Determine the [X, Y] coordinate at the center of the cell enclosing the given text.  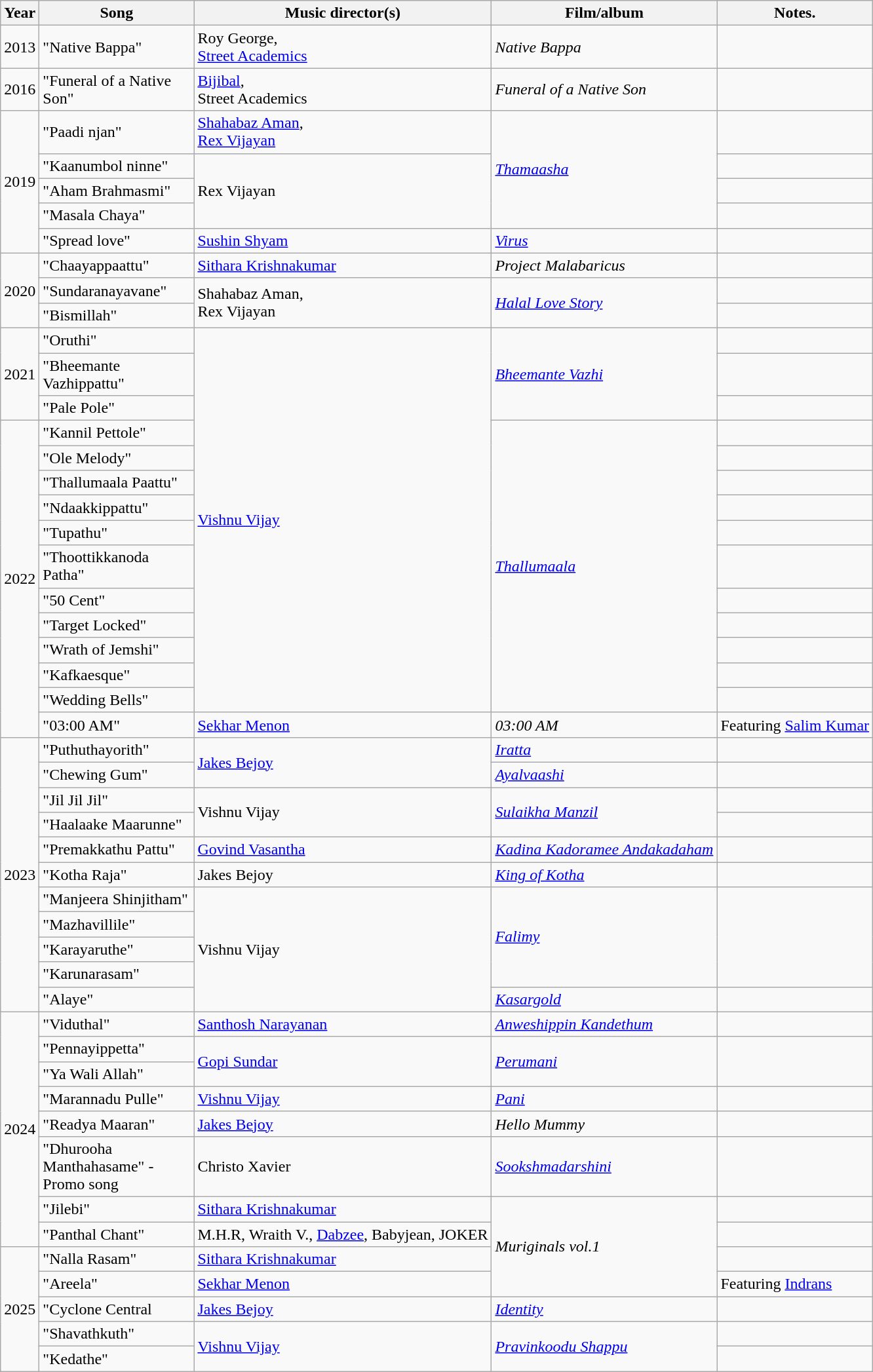
"Kaanumbol ninne" [117, 166]
M.H.R, Wraith V., Dabzee, Babyjean, JOKER [343, 1234]
Perumani [604, 1061]
"Tupathu" [117, 533]
Govind Vasantha [343, 850]
2022 [20, 579]
"Thoottikkanoda Patha" [117, 566]
"Target Locked" [117, 625]
Kadina Kadoramee Andakadaham [604, 850]
"Kedathe" [117, 1359]
"Ndaakkippattu" [117, 508]
Identity [604, 1309]
Sulaikha Manzil [604, 812]
Falimy [604, 937]
Featuring Indrans [795, 1284]
"Oruthi" [117, 340]
2021 [20, 373]
"Haalaake Maarunne" [117, 825]
"Spread love" [117, 240]
"Mazhavillile" [117, 924]
Thallumaala [604, 567]
"50 Cent" [117, 600]
2023 [20, 874]
"Thallumaala Paattu" [117, 483]
"Shavathkuth" [117, 1334]
Sushin Shyam [343, 240]
Thamaasha [604, 169]
"Premakkathu Pattu" [117, 850]
"Wedding Bells" [117, 700]
Pani [604, 1099]
"Dhurooha Manthahasame" - Promo song [117, 1166]
"Wrath of Jemshi" [117, 650]
2016 [20, 89]
Bijibal,Street Academics [343, 89]
Virus [604, 240]
Pravinkoodu Shappu [604, 1346]
"Manjeera Shinjitham" [117, 900]
Featuring Salim Kumar [795, 725]
"Karunarasam" [117, 974]
"Jil Jil Jil" [117, 800]
"Pale Pole" [117, 408]
Roy George,Street Academics [343, 47]
"Alaye" [117, 999]
"Nalla Rasam" [117, 1259]
"Ya Wali Allah" [117, 1074]
Sookshmadarshini [604, 1166]
Halal Love Story [604, 303]
"Masala Chaya" [117, 216]
Rex Vijayan [343, 191]
"Karayaruthe" [117, 949]
Muriginals vol.1 [604, 1246]
2019 [20, 182]
Song [117, 13]
"Bismillah" [117, 315]
"Sundaranayavane" [117, 290]
Year [20, 13]
2025 [20, 1309]
2013 [20, 47]
"Chewing Gum" [117, 774]
"Kafkaesque" [117, 675]
"Readya Maaran" [117, 1124]
"Aham Brahmasmi" [117, 191]
"Native Bappa" [117, 47]
"Marannadu Pulle" [117, 1099]
Notes. [795, 13]
"Paadi njan" [117, 132]
Bheemante Vazhi [604, 373]
King of Kotha [604, 875]
"Areela" [117, 1284]
"Jilebi" [117, 1209]
"03:00 AM" [117, 725]
Native Bappa [604, 47]
"Kannil Pettole" [117, 433]
Hello Mummy [604, 1124]
Kasargold [604, 999]
Film/album [604, 13]
Music director(s) [343, 13]
"Funeral of a Native Son" [117, 89]
Project Malabaricus [604, 265]
Christo Xavier [343, 1166]
Gopi Sundar [343, 1061]
"Kotha Raja" [117, 875]
Iratta [604, 750]
Funeral of a Native Son [604, 89]
2020 [20, 290]
"Puthuthayorith" [117, 750]
"Viduthal" [117, 1024]
"Ole Melody" [117, 458]
Ayalvaashi [604, 774]
Santhosh Narayanan [343, 1024]
"Pennayippetta" [117, 1049]
"Cyclone Central [117, 1309]
Anweshippin Kandethum [604, 1024]
"Panthal Chant" [117, 1234]
"Chaayappaattu" [117, 265]
"Bheemante Vazhippattu" [117, 373]
2024 [20, 1129]
03:00 AM [604, 725]
